Capture the cell that displays the provided text and extract its (x, y) central coordinate. 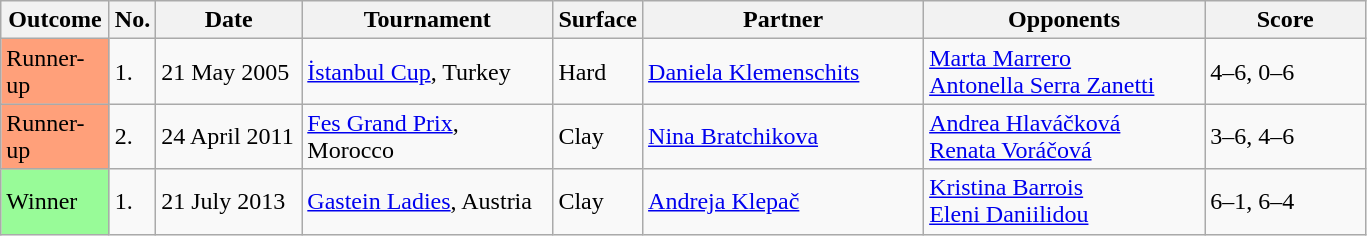
Partner (784, 20)
24 April 2011 (229, 136)
Nina Bratchikova (784, 136)
Winner (56, 202)
Andreja Klepač (784, 202)
Score (1286, 20)
Outcome (56, 20)
Andrea Hlaváčková Renata Voráčová (1064, 136)
Gastein Ladies, Austria (428, 202)
Marta Marrero Antonella Serra Zanetti (1064, 72)
2. (132, 136)
6–1, 6–4 (1286, 202)
Tournament (428, 20)
İstanbul Cup, Turkey (428, 72)
3–6, 4–6 (1286, 136)
21 July 2013 (229, 202)
Hard (598, 72)
4–6, 0–6 (1286, 72)
Surface (598, 20)
Kristina Barrois Eleni Daniilidou (1064, 202)
Fes Grand Prix, Morocco (428, 136)
Daniela Klemenschits (784, 72)
21 May 2005 (229, 72)
Opponents (1064, 20)
Date (229, 20)
No. (132, 20)
